Pinpoint the cell where the given text exists, returning its (X, Y) midpoint coordinate. 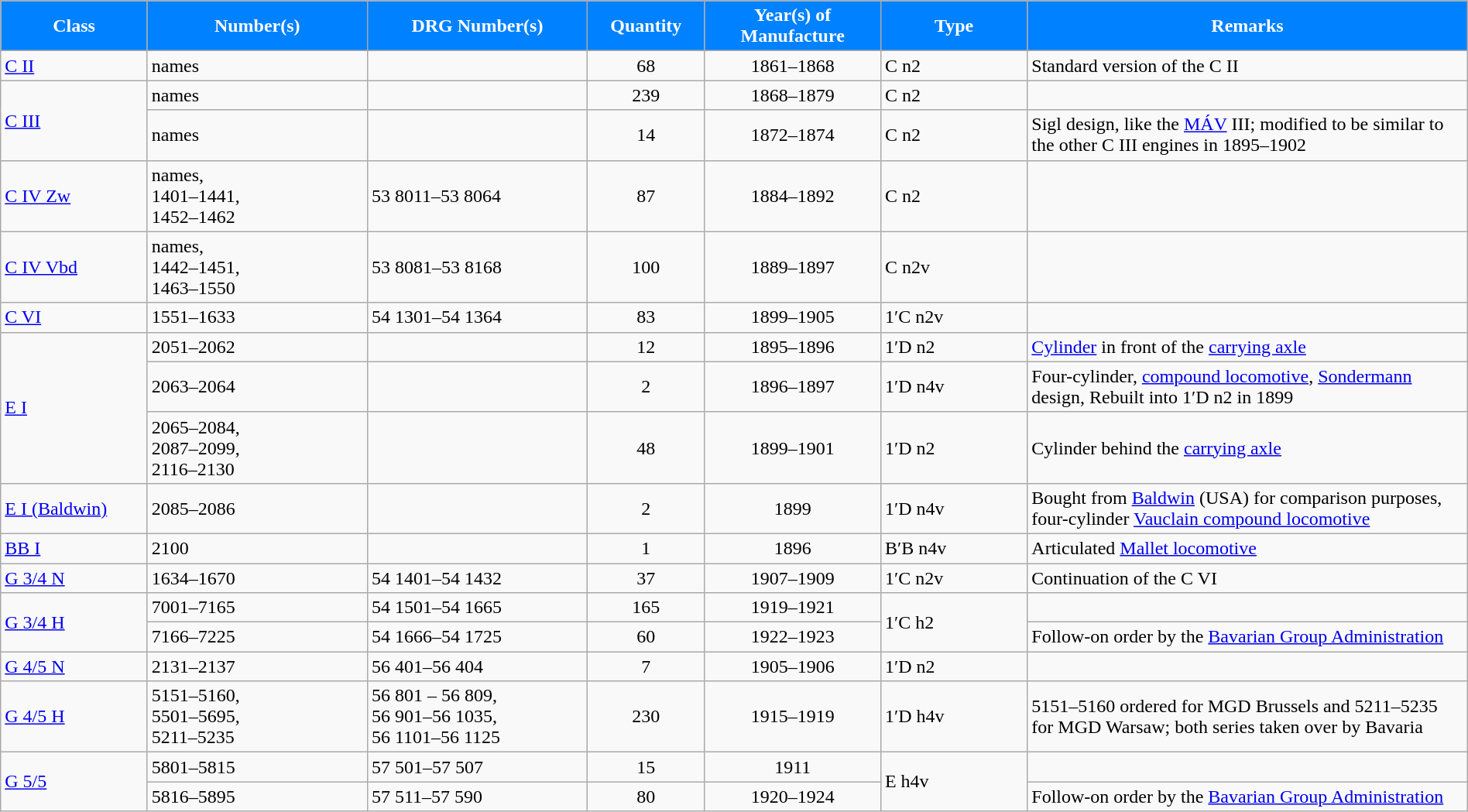
E I (74, 407)
G 4/5 H (74, 717)
7 (647, 666)
54 1301–54 1364 (477, 317)
165 (647, 608)
53 8081–53 8168 (477, 267)
1896 (793, 548)
54 1501–54 1665 (477, 608)
60 (647, 637)
1861–1868 (793, 66)
1899 (793, 508)
80 (647, 797)
48 (647, 447)
87 (647, 196)
1896–1897 (793, 387)
G 3/4 H (74, 622)
BB I (74, 548)
53 8011–53 8064 (477, 196)
C III (74, 121)
1899–1901 (793, 447)
C II (74, 66)
15 (647, 767)
14 (647, 135)
1872–1874 (793, 135)
5151–5160 ordered for MGD Brussels and 5211–5235 for MGD Warsaw; both series taken over by Bavaria (1247, 717)
54 1666–54 1725 (477, 637)
1899–1905 (793, 317)
names, 1401–1441, 1452–1462 (257, 196)
5801–5815 (257, 767)
Sigl design, like the MÁV III; modified to be similar to the other C III engines in 1895–1902 (1247, 135)
1′D h4v (954, 717)
1911 (793, 767)
56 801 – 56 809, 56 901–56 1035, 56 1101–56 1125 (477, 717)
Remarks (1247, 26)
2131–2137 (257, 666)
1907–1909 (793, 578)
2051–2062 (257, 347)
83 (647, 317)
1915–1919 (793, 717)
1895–1896 (793, 347)
1889–1897 (793, 267)
1905–1906 (793, 666)
1884–1892 (793, 196)
37 (647, 578)
2085–2086 (257, 508)
57 501–57 507 (477, 767)
names, 1442–1451, 1463–1550 (257, 267)
56 401–56 404 (477, 666)
C IV Zw (74, 196)
G 3/4 N (74, 578)
Cylinder in front of the carrying axle (1247, 347)
1 (647, 548)
Cylinder behind the carrying axle (1247, 447)
B′B n4v (954, 548)
Standard version of the C II (1247, 66)
1922–1923 (793, 637)
Year(s) of Manufacture (793, 26)
2100 (257, 548)
100 (647, 267)
7166–7225 (257, 637)
Type (954, 26)
Articulated Mallet locomotive (1247, 548)
239 (647, 95)
E h4v (954, 782)
C IV Vbd (74, 267)
Continuation of the C VI (1247, 578)
2065–2084, 2087–2099, 2116–2130 (257, 447)
Four-cylinder, compound locomotive, Sondermann design, Rebuilt into 1′D n2 in 1899 (1247, 387)
68 (647, 66)
230 (647, 717)
1920–1924 (793, 797)
E I (Baldwin) (74, 508)
54 1401–54 1432 (477, 578)
5151–5160, 5501–5695, 5211–5235 (257, 717)
Quantity (647, 26)
1868–1879 (793, 95)
Class (74, 26)
DRG Number(s) (477, 26)
1919–1921 (793, 608)
1634–1670 (257, 578)
57 511–57 590 (477, 797)
G 4/5 N (74, 666)
Number(s) (257, 26)
G 5/5 (74, 782)
1′C h2 (954, 622)
12 (647, 347)
1551–1633 (257, 317)
C n2v (954, 267)
C VI (74, 317)
2063–2064 (257, 387)
Bought from Baldwin (USA) for comparison purposes, four-cylinder Vauclain compound locomotive (1247, 508)
5816–5895 (257, 797)
7001–7165 (257, 608)
